Return [X, Y] of the center of cell containing provided text 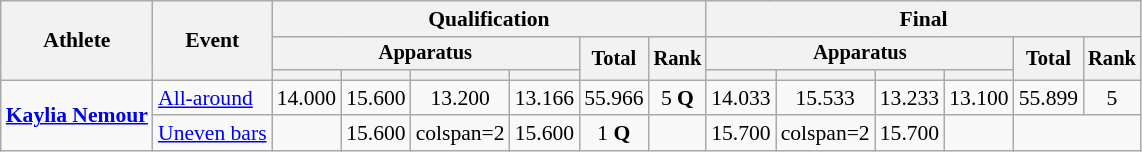
Uneven bars [212, 134]
Qualification [490, 19]
5 Q [678, 98]
All-around [212, 98]
13.100 [978, 98]
Kaylia Nemour [77, 116]
15.533 [826, 98]
1 Q [614, 134]
55.899 [1048, 98]
13.233 [910, 98]
Final [924, 19]
13.200 [460, 98]
55.966 [614, 98]
Athlete [77, 40]
14.000 [306, 98]
5 [1112, 98]
14.033 [740, 98]
Event [212, 40]
13.166 [544, 98]
